Search for the cell housing the specified text and yield its [x, y] center coordinate. 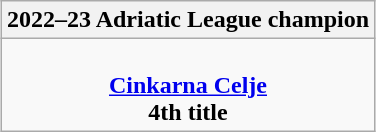
2022–23 Adriatic League champion [188, 20]
Cinkarna Celje4th title [188, 85]
